Capture the cell that displays the provided text and extract its (x, y) central coordinate. 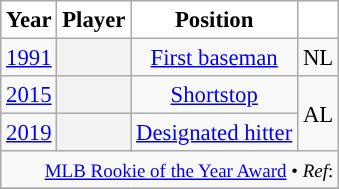
1991 (29, 58)
Year (29, 20)
AL (318, 114)
Shortstop (214, 95)
NL (318, 58)
MLB Rookie of the Year Award • Ref: (170, 170)
First baseman (214, 58)
2019 (29, 133)
Designated hitter (214, 133)
2015 (29, 95)
Player (94, 20)
Position (214, 20)
